Return [x, y] of the center of cell containing provided text 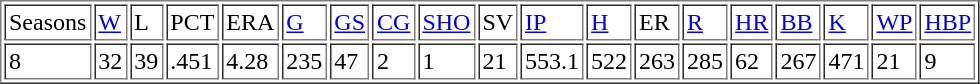
IP [552, 22]
2 [394, 62]
CG [394, 22]
39 [146, 62]
47 [350, 62]
SHO [446, 22]
K [846, 22]
L [146, 22]
WP [894, 22]
553.1 [552, 62]
8 [47, 62]
4.28 [250, 62]
H [610, 22]
R [706, 22]
Seasons [47, 22]
235 [304, 62]
32 [110, 62]
263 [658, 62]
BB [798, 22]
ER [658, 22]
471 [846, 62]
285 [706, 62]
PCT [192, 22]
267 [798, 62]
.451 [192, 62]
W [110, 22]
SV [498, 22]
GS [350, 22]
HBP [948, 22]
G [304, 22]
HR [752, 22]
9 [948, 62]
522 [610, 62]
ERA [250, 22]
1 [446, 62]
62 [752, 62]
